Detect which cell encompasses the target text, then output its (X, Y) center coordinate. 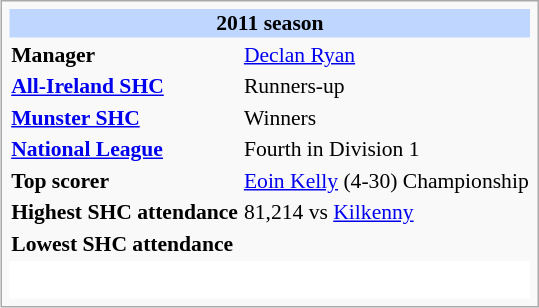
81,214 vs Kilkenny (386, 212)
Lowest SHC attendance (125, 243)
Highest SHC attendance (125, 212)
All-Ireland SHC (125, 86)
2011 season (270, 23)
Winners (386, 117)
Fourth in Division 1 (386, 149)
National League (125, 149)
Top scorer (125, 180)
Manager (125, 54)
Runners-up (386, 86)
Declan Ryan (386, 54)
Munster SHC (125, 117)
Eoin Kelly (4-30) Championship (386, 180)
